Extract the (x, y) coordinate from the center of the cell holding the provided text.  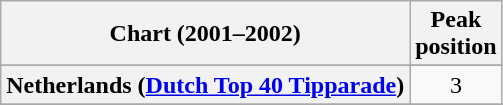
Chart (2001–2002) (206, 34)
Peakposition (456, 34)
Netherlands (Dutch Top 40 Tipparade) (206, 85)
3 (456, 85)
